Provide the [X, Y] coordinate of the cell's center where the given text is located.  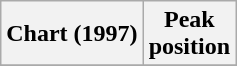
Chart (1997) [72, 34]
Peakposition [189, 34]
